Return [x, y] of the center of cell containing provided text 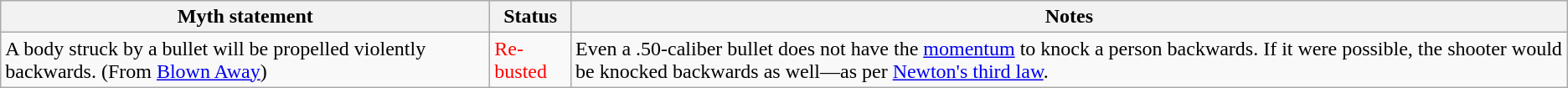
Notes [1070, 17]
A body struck by a bullet will be propelled violently backwards. (From Blown Away) [245, 60]
Status [531, 17]
Myth statement [245, 17]
Re-busted [531, 60]
